Capture the cell that displays the provided text and extract its (X, Y) central coordinate. 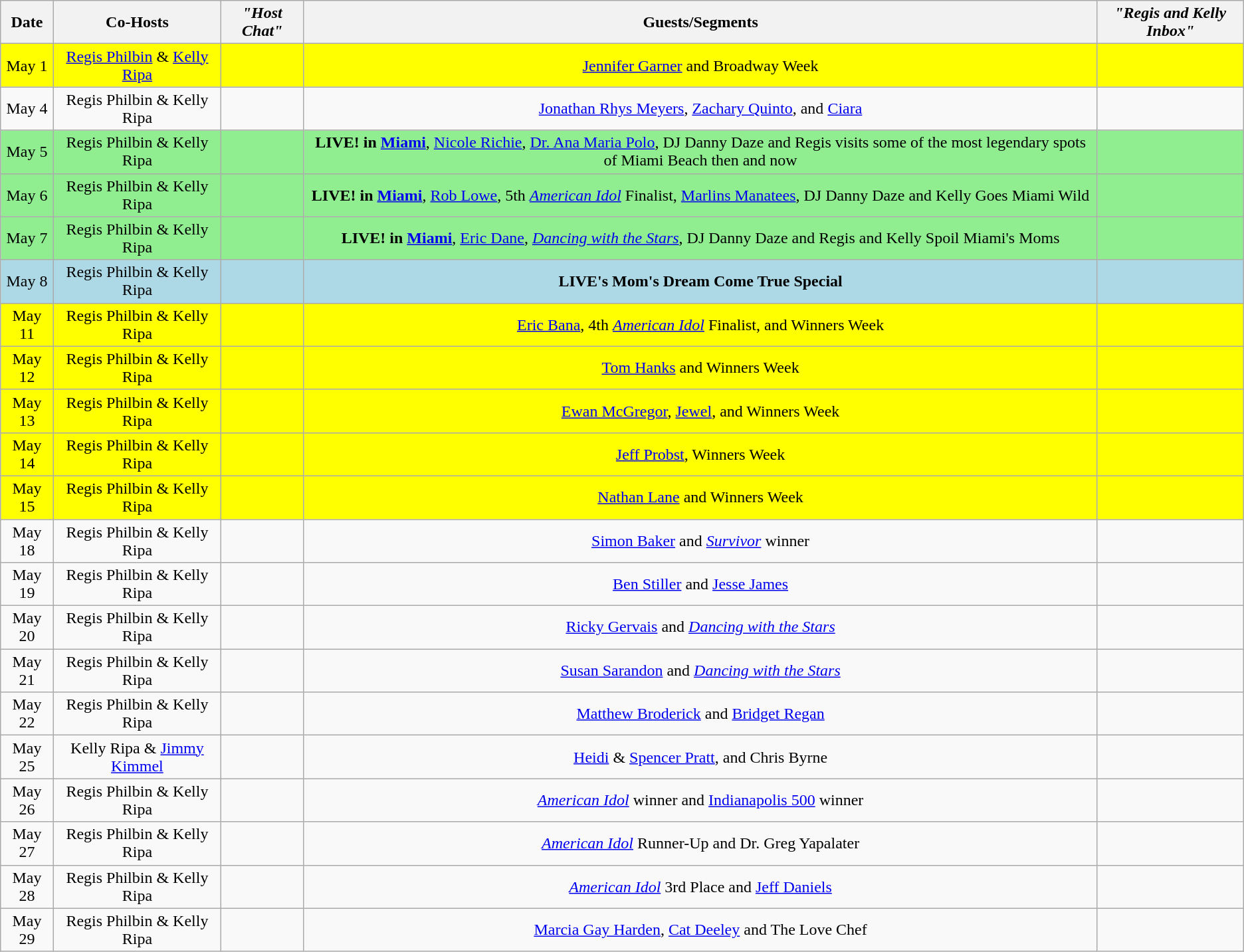
May 26 (27, 800)
May 15 (27, 497)
May 19 (27, 585)
May 6 (27, 195)
Matthew Broderick and Bridget Regan (700, 714)
Jennifer Garner and Broadway Week (700, 65)
Jeff Probst, Winners Week (700, 454)
Ben Stiller and Jesse James (700, 585)
Date (27, 23)
May 5 (27, 151)
May 13 (27, 411)
May 1 (27, 65)
May 12 (27, 368)
Jonathan Rhys Meyers, Zachary Quinto, and Ciara (700, 109)
May 4 (27, 109)
LIVE! in Miami, Eric Dane, Dancing with the Stars, DJ Danny Daze and Regis and Kelly Spoil Miami's Moms (700, 238)
Ewan McGregor, Jewel, and Winners Week (700, 411)
May 28 (27, 886)
Simon Baker and Survivor winner (700, 541)
May 25 (27, 757)
American Idol winner and Indianapolis 500 winner (700, 800)
May 8 (27, 282)
May 20 (27, 627)
Tom Hanks and Winners Week (700, 368)
American Idol 3rd Place and Jeff Daniels (700, 886)
May 22 (27, 714)
LIVE's Mom's Dream Come True Special (700, 282)
Co-Hosts (137, 23)
American Idol Runner-Up and Dr. Greg Yapalater (700, 844)
May 29 (27, 930)
"Regis and Kelly Inbox" (1170, 23)
Heidi & Spencer Pratt, and Chris Byrne (700, 757)
LIVE! in Miami, Nicole Richie, Dr. Ana Maria Polo, DJ Danny Daze and Regis visits some of the most legendary spots of Miami Beach then and now (700, 151)
May 14 (27, 454)
Eric Bana, 4th American Idol Finalist, and Winners Week (700, 324)
May 7 (27, 238)
May 27 (27, 844)
Guests/Segments (700, 23)
Nathan Lane and Winners Week (700, 497)
Ricky Gervais and Dancing with the Stars (700, 627)
Marcia Gay Harden, Cat Deeley and The Love Chef (700, 930)
Susan Sarandon and Dancing with the Stars (700, 671)
Kelly Ripa & Jimmy Kimmel (137, 757)
"Host Chat" (262, 23)
May 18 (27, 541)
May 11 (27, 324)
May 21 (27, 671)
LIVE! in Miami, Rob Lowe, 5th American Idol Finalist, Marlins Manatees, DJ Danny Daze and Kelly Goes Miami Wild (700, 195)
